Pinpoint the cell where the given text exists, returning its (X, Y) midpoint coordinate. 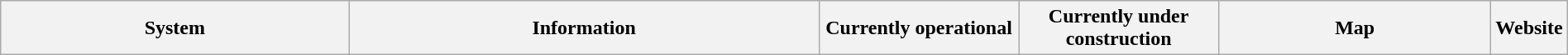
Currently operational (918, 28)
Website (1529, 28)
Map (1355, 28)
Currently under construction (1119, 28)
Information (584, 28)
System (175, 28)
